Output the (X, Y) coordinate of the center of the cell containing the given text.  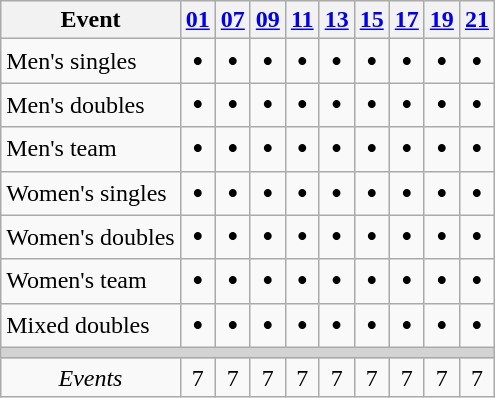
Event (90, 20)
01 (198, 20)
Men's doubles (90, 105)
09 (268, 20)
Women's singles (90, 193)
Mixed doubles (90, 325)
07 (232, 20)
17 (406, 20)
13 (336, 20)
Men's singles (90, 61)
11 (302, 20)
Women's team (90, 281)
Women's doubles (90, 237)
Events (90, 377)
15 (372, 20)
19 (442, 20)
Men's team (90, 149)
21 (476, 20)
